From the cell containing the given text, extract its center point as (X, Y) coordinate. 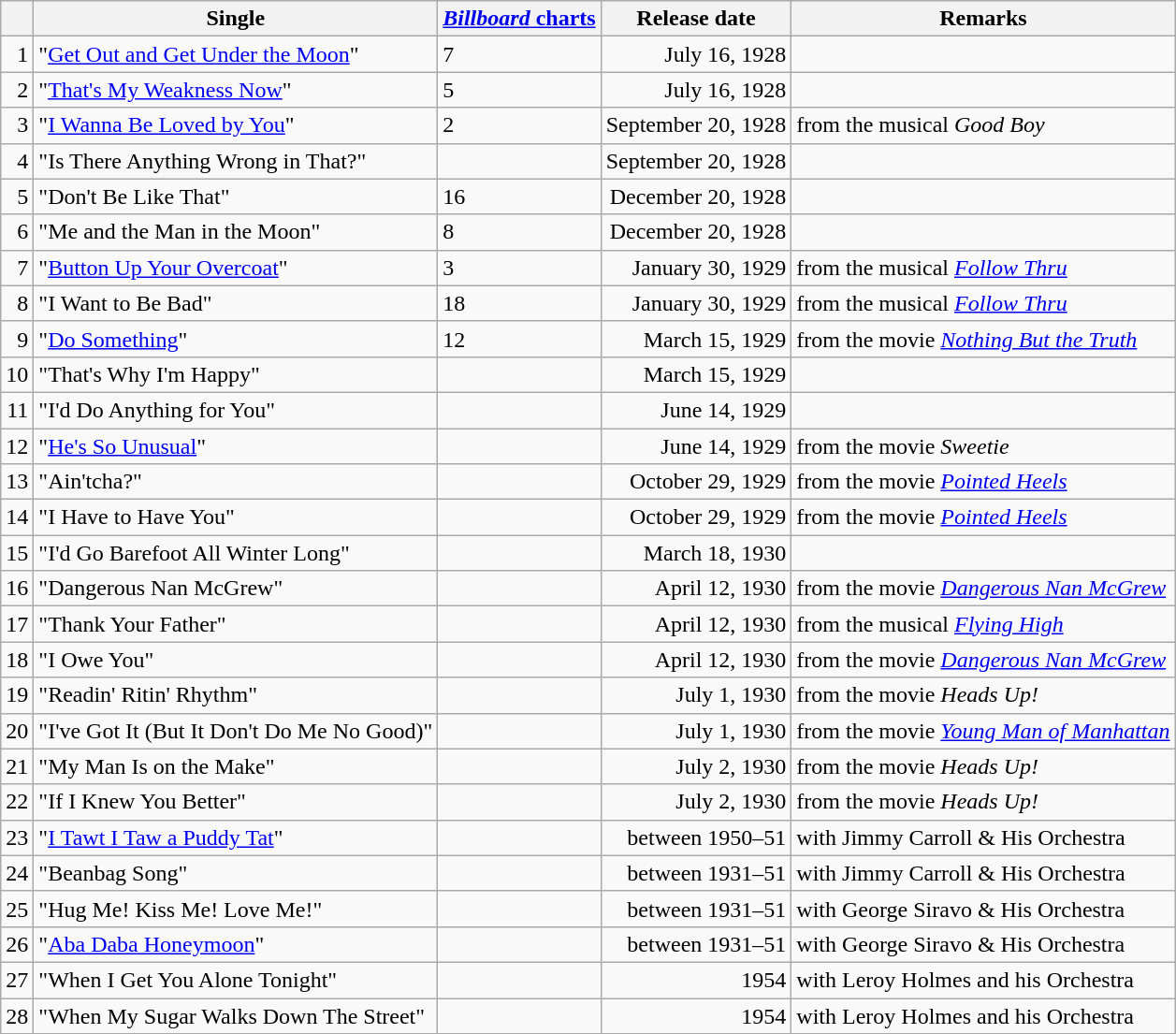
10 (17, 374)
"Dangerous Nan McGrew" (236, 589)
19 (17, 695)
"I Owe You" (236, 660)
"When I Get You Alone Tonight" (236, 980)
Release date (696, 19)
"When My Sugar Walks Down The Street" (236, 1015)
"I Tawt I Taw a Puddy Tat" (236, 837)
"Button Up Your Overcoat" (236, 268)
"My Man Is on the Make" (236, 766)
"Get Out and Get Under the Moon" (236, 54)
March 18, 1930 (696, 553)
23 (17, 837)
"Don't Be Like That" (236, 197)
"If I Knew You Better" (236, 802)
25 (17, 909)
"I Want to Be Bad" (236, 303)
"Is There Anything Wrong in That?" (236, 161)
"Readin' Ritin' Rhythm" (236, 695)
1 (17, 54)
Remarks (983, 19)
"I'd Go Barefoot All Winter Long" (236, 553)
22 (17, 802)
"That's Why I'm Happy" (236, 374)
26 (17, 944)
28 (17, 1015)
4 (17, 161)
from the movie Young Man of Manhattan (983, 731)
"That's My Weakness Now" (236, 90)
9 (17, 339)
11 (17, 410)
Billboard charts (519, 19)
"Aba Daba Honeymoon" (236, 944)
from the musical Flying High (983, 624)
24 (17, 873)
from the movie Sweetie (983, 446)
"I Have to Have You" (236, 517)
"Hug Me! Kiss Me! Love Me!" (236, 909)
"Thank Your Father" (236, 624)
"I'd Do Anything for You" (236, 410)
"I Wanna Be Loved by You" (236, 125)
13 (17, 482)
15 (17, 553)
"He's So Unusual" (236, 446)
6 (17, 232)
21 (17, 766)
"I've Got It (But It Don't Do Me No Good)" (236, 731)
"Me and the Man in the Moon" (236, 232)
Single (236, 19)
"Beanbag Song" (236, 873)
17 (17, 624)
20 (17, 731)
"Ain'tcha?" (236, 482)
between 1950–51 (696, 837)
from the musical Good Boy (983, 125)
27 (17, 980)
from the movie Nothing But the Truth (983, 339)
"Do Something" (236, 339)
14 (17, 517)
